Locate the cell with the specified text and output its (x, y) center coordinate. 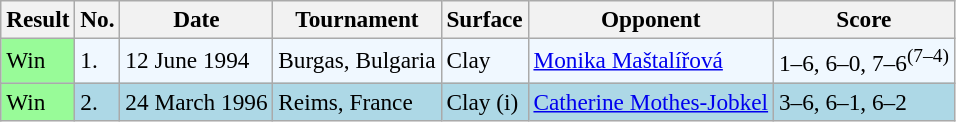
Tournament (357, 19)
12 June 1994 (196, 60)
24 March 1996 (196, 101)
Monika Maštalířová (650, 60)
No. (98, 19)
Clay (i) (484, 101)
1–6, 6–0, 7–6(7–4) (864, 60)
Opponent (650, 19)
Catherine Mothes-Jobkel (650, 101)
Score (864, 19)
3–6, 6–1, 6–2 (864, 101)
Reims, France (357, 101)
Clay (484, 60)
Result (38, 19)
Date (196, 19)
Surface (484, 19)
2. (98, 101)
Burgas, Bulgaria (357, 60)
1. (98, 60)
